For the text-containing cell, return its midpoint in (x, y) coordinate format. 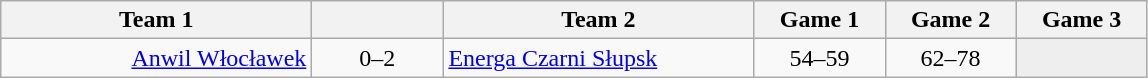
Game 3 (1082, 20)
62–78 (950, 58)
Energa Czarni Słupsk (598, 58)
Anwil Włocławek (156, 58)
Team 2 (598, 20)
Game 1 (820, 20)
54–59 (820, 58)
Team 1 (156, 20)
Game 2 (950, 20)
0–2 (378, 58)
